Return [X, Y] of the center of cell containing provided text 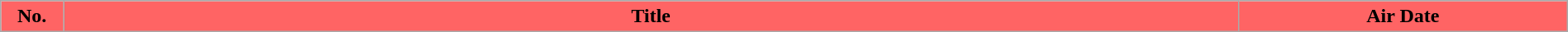
No. [32, 16]
Title [652, 16]
Air Date [1403, 16]
